Pinpoint the cell where the given text exists, returning its (x, y) midpoint coordinate. 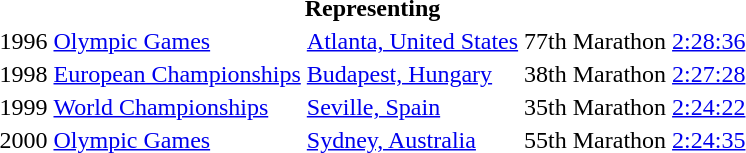
38th (546, 74)
77th (546, 41)
35th (546, 107)
Olympic Games (177, 41)
European Championships (177, 74)
Seville, Spain (412, 107)
Budapest, Hungary (412, 74)
Atlanta, United States (412, 41)
World Championships (177, 107)
